Output the (X, Y) coordinate of the center of the cell containing the given text.  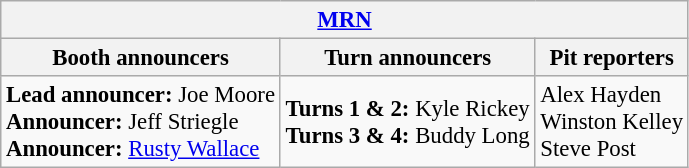
Turns 1 & 2: Kyle RickeyTurns 3 & 4: Buddy Long (408, 122)
Turn announcers (408, 58)
MRN (345, 20)
Lead announcer: Joe MooreAnnouncer: Jeff StriegleAnnouncer: Rusty Wallace (141, 122)
Alex HaydenWinston KelleySteve Post (612, 122)
Pit reporters (612, 58)
Booth announcers (141, 58)
